For the text-containing cell, return its midpoint in (X, Y) coordinate format. 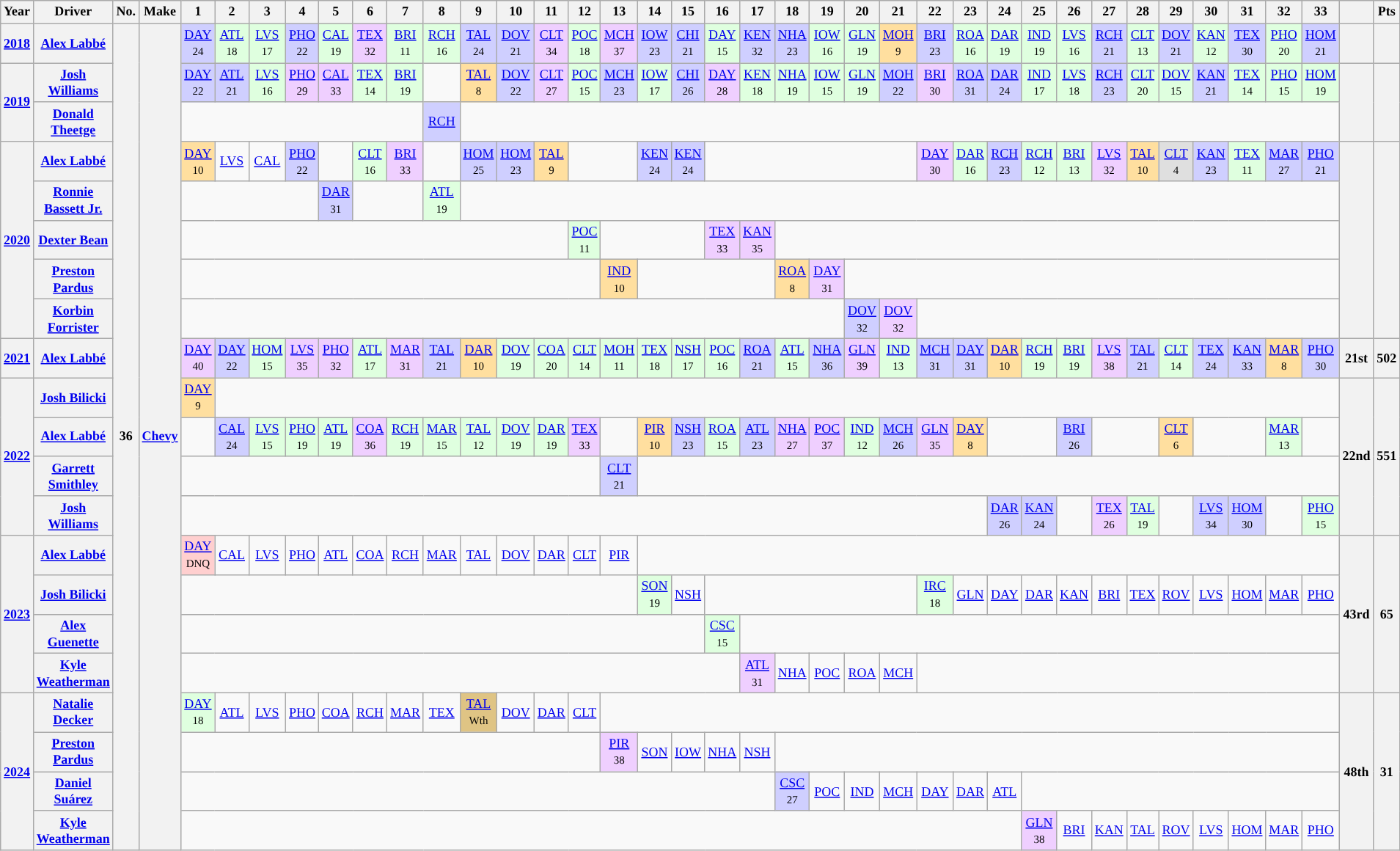
28 (1143, 12)
HOM19 (1320, 83)
HOM23 (516, 161)
COA20 (551, 358)
7 (406, 12)
22nd (1357, 456)
CLT20 (1143, 83)
POC37 (827, 437)
8 (441, 12)
ROA (862, 673)
Make (160, 12)
PIR (619, 555)
CHI21 (688, 43)
IND (862, 792)
PHO29 (302, 83)
HOM30 (1247, 516)
23 (971, 12)
DAY40 (198, 358)
IOW17 (655, 83)
IND17 (1039, 83)
1 (198, 12)
MOH11 (619, 358)
MAR8 (1284, 358)
DAY10 (198, 161)
5 (336, 12)
LVS18 (1074, 83)
MCH37 (619, 43)
32 (1284, 12)
KAN21 (1211, 83)
17 (758, 12)
IOW15 (827, 83)
Daniel Suárez (73, 792)
BRI11 (406, 43)
NHA23 (792, 43)
ATL15 (792, 358)
ROA31 (971, 83)
TAL9 (551, 161)
DAR31 (336, 201)
Donald Theetge (73, 122)
DAR26 (1005, 516)
LVS35 (302, 358)
MAR27 (1284, 161)
29 (1176, 12)
HOM15 (267, 358)
PHO21 (1320, 161)
CLT34 (551, 43)
551 (1387, 456)
DAY24 (198, 43)
PHO30 (1320, 358)
TAL8 (478, 83)
ATL23 (758, 437)
BRI26 (1074, 437)
KAN33 (1247, 358)
KAN12 (1211, 43)
Year (18, 12)
TEX30 (1247, 43)
2024 (18, 772)
65 (1387, 615)
ATL31 (758, 673)
LVS34 (1211, 516)
PHO19 (302, 437)
DAY9 (198, 398)
2021 (18, 358)
POC11 (584, 240)
21st (1357, 358)
13 (619, 12)
Korbin Forrister (73, 319)
IRC18 (935, 594)
CLT27 (551, 83)
KAN23 (1211, 161)
DAY18 (198, 712)
BRI13 (1074, 161)
CHI26 (688, 83)
15 (688, 12)
27 (1109, 12)
Dexter Bean (73, 240)
GLN (971, 594)
GLN38 (1039, 830)
11 (551, 12)
HOM25 (478, 161)
MCH31 (935, 358)
MOH22 (898, 83)
LVS15 (267, 437)
POC16 (722, 358)
MCH26 (898, 437)
TEX26 (1109, 516)
16 (722, 12)
6 (370, 12)
Garrett Smithley (73, 476)
30 (1211, 12)
TEX18 (655, 358)
12 (584, 12)
IOW (688, 752)
CLT6 (1176, 437)
POC15 (584, 83)
KEN32 (758, 43)
DAR16 (971, 161)
CLT13 (1143, 43)
DAY8 (971, 437)
MAR31 (406, 358)
ROA8 (792, 280)
18 (792, 12)
DAYDNQ (198, 555)
14 (655, 12)
BRI23 (935, 43)
CAL19 (336, 43)
MCH23 (619, 83)
KAN35 (758, 240)
LVS32 (1109, 161)
TAL24 (478, 43)
25 (1039, 12)
CAL24 (232, 437)
NSH23 (688, 437)
TAL12 (478, 437)
IND12 (862, 437)
RCH12 (1039, 161)
RCH21 (1109, 43)
9 (478, 12)
DAY28 (722, 83)
21 (898, 12)
43rd (1357, 615)
GLN39 (862, 358)
ROA21 (758, 358)
IOW16 (827, 43)
MOH9 (898, 43)
NHA36 (827, 358)
CLT16 (370, 161)
TAL19 (1143, 516)
IND13 (898, 358)
Chevy (160, 437)
IND10 (619, 280)
CAL33 (336, 83)
Driver (73, 12)
NSH17 (688, 358)
TEX11 (1247, 161)
4 (302, 12)
Pts (1387, 12)
2020 (18, 240)
SON (655, 752)
NHA27 (792, 437)
PHO20 (1284, 43)
DOV22 (516, 83)
33 (1320, 12)
No. (126, 12)
RCH16 (441, 43)
SON19 (655, 594)
HOM21 (1320, 43)
MAR13 (1284, 437)
BRI33 (406, 161)
KEN18 (758, 83)
ATL18 (232, 43)
3 (267, 12)
DAY15 (722, 43)
2019 (18, 103)
TALWth (478, 712)
20 (862, 12)
BRI30 (935, 83)
2023 (18, 615)
2022 (18, 456)
TEX24 (1211, 358)
DAR24 (1005, 83)
CSC15 (722, 634)
LVS38 (1109, 358)
36 (126, 437)
GLN35 (935, 437)
22 (935, 12)
Natalie Decker (73, 712)
19 (827, 12)
KAN24 (1039, 516)
MAR15 (441, 437)
DAY30 (935, 161)
PHO32 (336, 358)
Ronnie Bassett Jr. (73, 201)
CSC27 (792, 792)
CLT4 (1176, 161)
POC18 (584, 43)
10 (516, 12)
DOV15 (1176, 83)
48th (1357, 772)
LVS17 (267, 43)
ATL17 (370, 358)
26 (1074, 12)
COA36 (370, 437)
2018 (18, 43)
ROA16 (971, 43)
TEX32 (370, 43)
PIR38 (619, 752)
CLT21 (619, 476)
ROA15 (722, 437)
24 (1005, 12)
PIR10 (655, 437)
ATL21 (232, 83)
NHA19 (792, 83)
2 (232, 12)
TAL10 (1143, 161)
502 (1387, 358)
Alex Guenette (73, 634)
IND19 (1039, 43)
IOW23 (655, 43)
